Pinpoint the cell where the given text exists, returning its (x, y) midpoint coordinate. 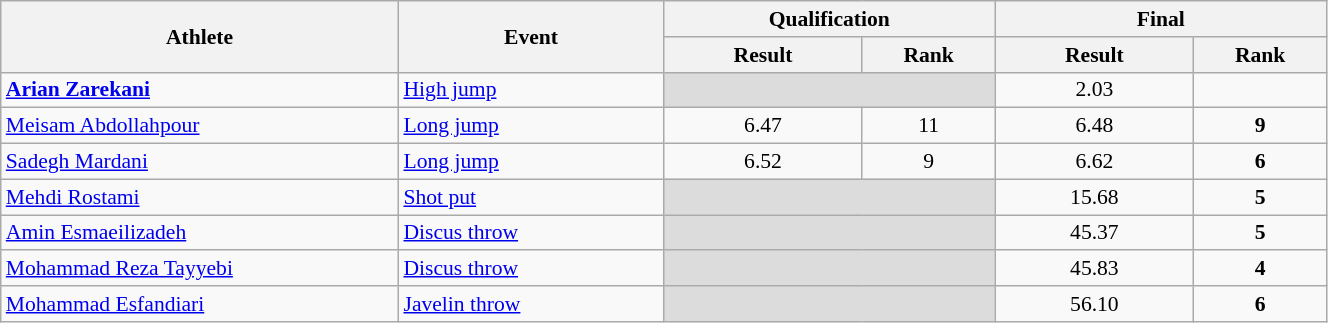
6.62 (1094, 162)
6.47 (764, 126)
6.52 (764, 162)
Event (530, 36)
Shot put (530, 197)
4 (1260, 269)
2.03 (1094, 90)
Qualification (830, 19)
45.37 (1094, 233)
Mehdi Rostami (200, 197)
Athlete (200, 36)
Mohammad Esfandiari (200, 304)
Amin Esmaeilizadeh (200, 233)
45.83 (1094, 269)
High jump (530, 90)
56.10 (1094, 304)
Final (1160, 19)
6.48 (1094, 126)
Javelin throw (530, 304)
11 (928, 126)
Meisam Abdollahpour (200, 126)
Arian Zarekani (200, 90)
Sadegh Mardani (200, 162)
Mohammad Reza Tayyebi (200, 269)
15.68 (1094, 197)
